Pinpoint the cell where the given text exists, returning its [X, Y] midpoint coordinate. 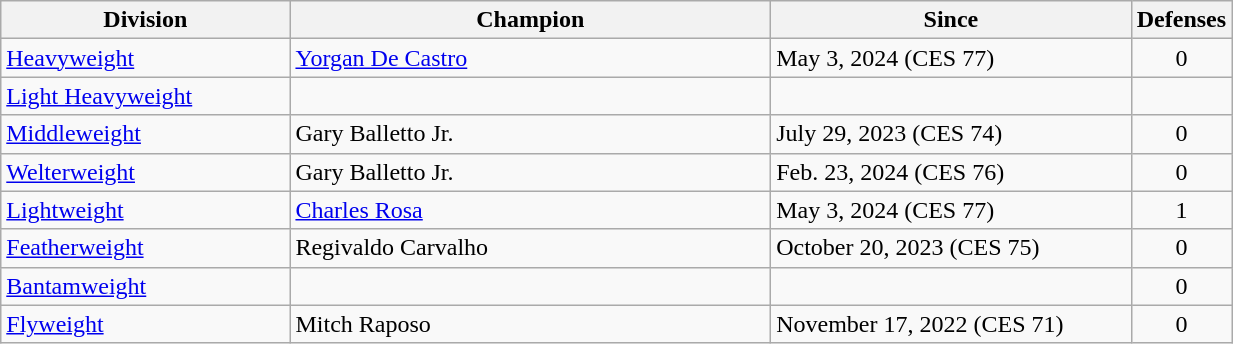
Feb. 23, 2024 (CES 76) [952, 172]
Yorgan De Castro [530, 58]
November 17, 2022 (CES 71) [952, 324]
Mitch Raposo [530, 324]
October 20, 2023 (CES 75) [952, 248]
Middleweight [146, 134]
Regivaldo Carvalho [530, 248]
Since [952, 20]
July 29, 2023 (CES 74) [952, 134]
Champion [530, 20]
Lightweight [146, 210]
Welterweight [146, 172]
Defenses [1181, 20]
Division [146, 20]
Flyweight [146, 324]
Featherweight [146, 248]
Bantamweight [146, 286]
Heavyweight [146, 58]
Charles Rosa [530, 210]
1 [1181, 210]
Light Heavyweight [146, 96]
